Determine the (X, Y) coordinate at the center of the cell enclosing the given text.  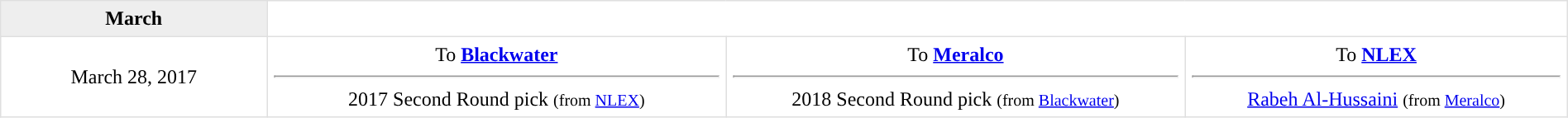
March (134, 19)
To Meralco2018 Second Round pick (from Blackwater) (956, 77)
To Blackwater2017 Second Round pick (from NLEX) (496, 77)
To NLEXRabeh Al-Hussaini (from Meralco) (1376, 77)
March 28, 2017 (134, 77)
